Scan for the cell matching the given text and deliver its (X, Y) coordinate at center. 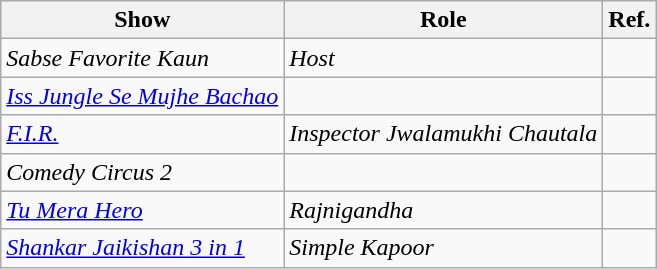
Role (444, 20)
Simple Kapoor (444, 248)
Show (142, 20)
Rajnigandha (444, 210)
F.I.R. (142, 134)
Inspector Jwalamukhi Chautala (444, 134)
Iss Jungle Se Mujhe Bachao (142, 96)
Ref. (630, 20)
Comedy Circus 2 (142, 172)
Shankar Jaikishan 3 in 1 (142, 248)
Sabse Favorite Kaun (142, 58)
Tu Mera Hero (142, 210)
Host (444, 58)
